Scan for the cell matching the given text and deliver its [x, y] coordinate at center. 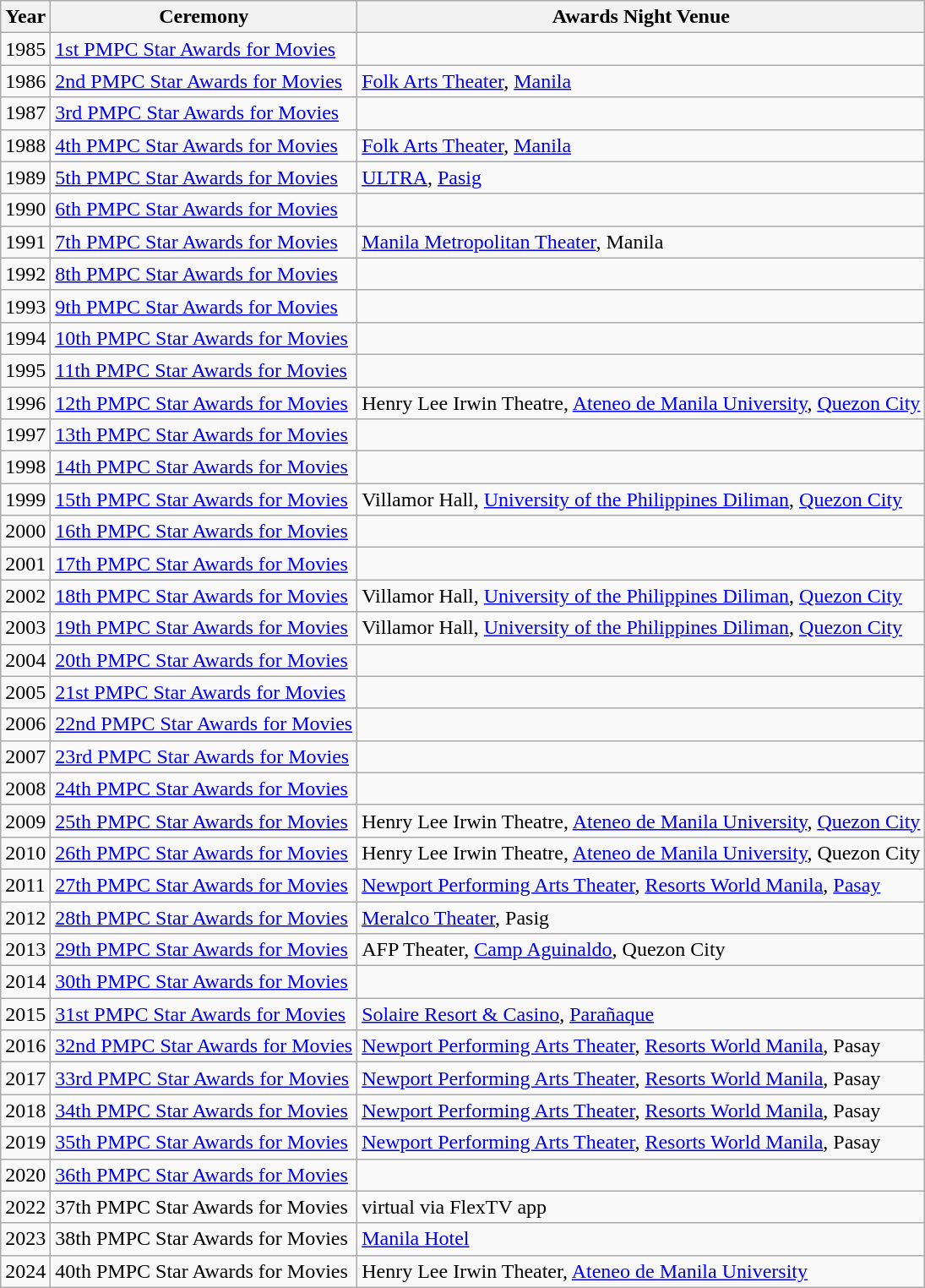
1991 [25, 242]
27th PMPC Star Awards for Movies [204, 885]
37th PMPC Star Awards for Movies [204, 1207]
14th PMPC Star Awards for Movies [204, 467]
1998 [25, 467]
2018 [25, 1111]
1986 [25, 81]
8th PMPC Star Awards for Movies [204, 274]
2002 [25, 596]
virtual via FlexTV app [641, 1207]
28th PMPC Star Awards for Movies [204, 917]
2024 [25, 1271]
2008 [25, 789]
38th PMPC Star Awards for Movies [204, 1239]
15th PMPC Star Awards for Movies [204, 499]
2020 [25, 1175]
2004 [25, 660]
36th PMPC Star Awards for Movies [204, 1175]
2005 [25, 692]
13th PMPC Star Awards for Movies [204, 435]
2nd PMPC Star Awards for Movies [204, 81]
1996 [25, 403]
2012 [25, 917]
1st PMPC Star Awards for Movies [204, 49]
33rd PMPC Star Awards for Movies [204, 1078]
10th PMPC Star Awards for Movies [204, 338]
Henry Lee Irwin Theater, Ateneo de Manila University [641, 1271]
Manila Metropolitan Theater, Manila [641, 242]
AFP Theater, Camp Aguinaldo, Quezon City [641, 950]
32nd PMPC Star Awards for Movies [204, 1046]
2022 [25, 1207]
34th PMPC Star Awards for Movies [204, 1111]
2023 [25, 1239]
18th PMPC Star Awards for Movies [204, 596]
1990 [25, 210]
ULTRA, Pasig [641, 177]
2013 [25, 950]
22nd PMPC Star Awards for Movies [204, 724]
2017 [25, 1078]
20th PMPC Star Awards for Movies [204, 660]
7th PMPC Star Awards for Movies [204, 242]
1992 [25, 274]
1999 [25, 499]
Solaire Resort & Casino, Parañaque [641, 1014]
1995 [25, 370]
25th PMPC Star Awards for Movies [204, 821]
Meralco Theater, Pasig [641, 917]
29th PMPC Star Awards for Movies [204, 950]
16th PMPC Star Awards for Movies [204, 532]
1987 [25, 113]
17th PMPC Star Awards for Movies [204, 564]
1985 [25, 49]
1994 [25, 338]
21st PMPC Star Awards for Movies [204, 692]
19th PMPC Star Awards for Movies [204, 628]
1989 [25, 177]
2011 [25, 885]
30th PMPC Star Awards for Movies [204, 982]
2006 [25, 724]
1993 [25, 306]
2019 [25, 1143]
24th PMPC Star Awards for Movies [204, 789]
2016 [25, 1046]
26th PMPC Star Awards for Movies [204, 853]
2010 [25, 853]
11th PMPC Star Awards for Movies [204, 370]
2009 [25, 821]
Ceremony [204, 17]
2000 [25, 532]
1997 [25, 435]
Year [25, 17]
3rd PMPC Star Awards for Movies [204, 113]
2007 [25, 756]
2003 [25, 628]
2001 [25, 564]
9th PMPC Star Awards for Movies [204, 306]
12th PMPC Star Awards for Movies [204, 403]
6th PMPC Star Awards for Movies [204, 210]
5th PMPC Star Awards for Movies [204, 177]
Manila Hotel [641, 1239]
40th PMPC Star Awards for Movies [204, 1271]
1988 [25, 145]
2014 [25, 982]
Awards Night Venue [641, 17]
4th PMPC Star Awards for Movies [204, 145]
2015 [25, 1014]
23rd PMPC Star Awards for Movies [204, 756]
35th PMPC Star Awards for Movies [204, 1143]
31st PMPC Star Awards for Movies [204, 1014]
